Pinpoint the cell where the given text exists, returning its [X, Y] midpoint coordinate. 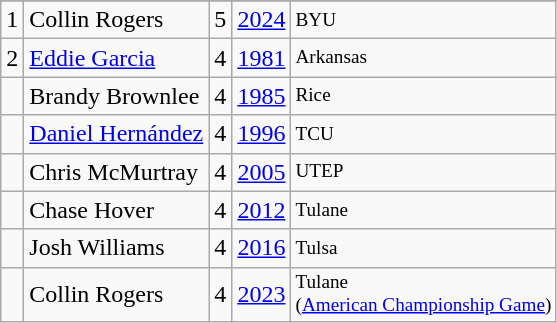
BYU [424, 20]
Rice [424, 96]
1985 [262, 96]
Josh Williams [116, 248]
5 [220, 20]
UTEP [424, 172]
2012 [262, 210]
2024 [262, 20]
2005 [262, 172]
Eddie Garcia [116, 58]
Daniel Hernández [116, 134]
1996 [262, 134]
Brandy Brownlee [116, 96]
2 [12, 58]
Tulane(American Championship Game) [424, 294]
Chase Hover [116, 210]
1 [12, 20]
Arkansas [424, 58]
Tulane [424, 210]
Chris McMurtray [116, 172]
TCU [424, 134]
2023 [262, 294]
1981 [262, 58]
Tulsa [424, 248]
2016 [262, 248]
